Extract the [x, y] coordinate from the center of the cell holding the provided text.  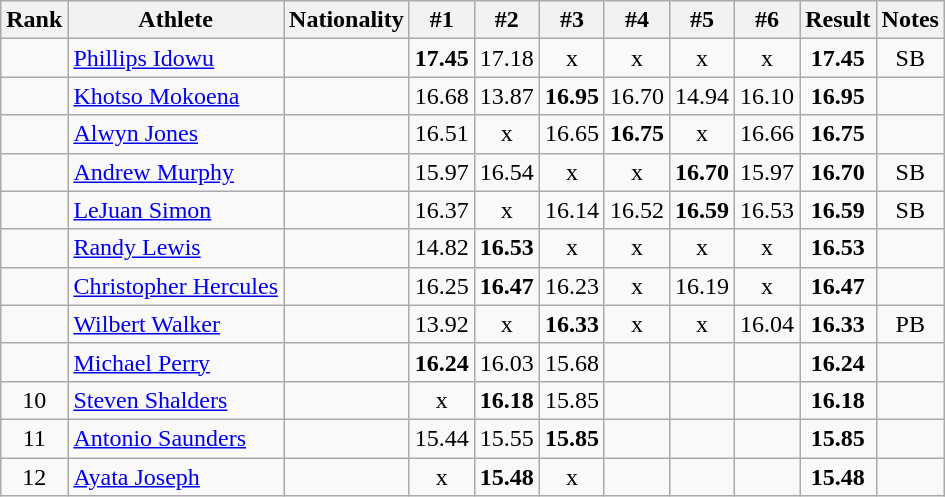
Andrew Murphy [176, 172]
#5 [702, 20]
13.92 [442, 324]
#2 [506, 20]
16.52 [636, 210]
16.68 [442, 96]
Ayata Joseph [176, 477]
Khotso Mokoena [176, 96]
#4 [636, 20]
16.03 [506, 362]
15.68 [572, 362]
Rank [34, 20]
14.94 [702, 96]
Notes [910, 20]
16.19 [702, 286]
Christopher Hercules [176, 286]
16.25 [442, 286]
16.51 [442, 134]
Athlete [176, 20]
14.82 [442, 248]
#6 [768, 20]
#1 [442, 20]
Wilbert Walker [176, 324]
16.04 [768, 324]
Antonio Saunders [176, 438]
PB [910, 324]
Alwyn Jones [176, 134]
16.65 [572, 134]
Nationality [347, 20]
16.37 [442, 210]
Phillips Idowu [176, 58]
16.23 [572, 286]
Steven Shalders [176, 400]
15.55 [506, 438]
Randy Lewis [176, 248]
16.10 [768, 96]
13.87 [506, 96]
15.44 [442, 438]
Michael Perry [176, 362]
16.14 [572, 210]
16.54 [506, 172]
LeJuan Simon [176, 210]
10 [34, 400]
11 [34, 438]
Result [838, 20]
16.66 [768, 134]
12 [34, 477]
#3 [572, 20]
17.18 [506, 58]
